Capture the cell that displays the provided text and extract its (x, y) central coordinate. 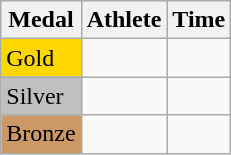
Silver (41, 96)
Time (199, 20)
Athlete (124, 20)
Gold (41, 58)
Medal (41, 20)
Bronze (41, 134)
